Pinpoint the cell where the given text exists, returning its [X, Y] midpoint coordinate. 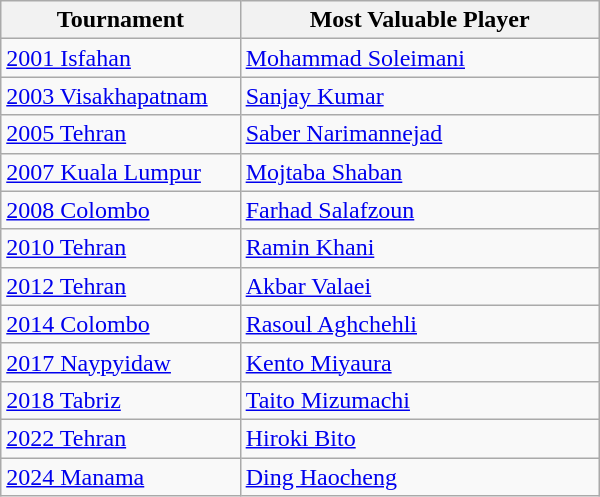
Rasoul Aghchehli [420, 324]
2001 Isfahan [120, 58]
2022 Tehran [120, 438]
Most Valuable Player [420, 20]
Mohammad Soleimani [420, 58]
2005 Tehran [120, 134]
Saber Narimannejad [420, 134]
Kento Miyaura [420, 362]
2024 Manama [120, 477]
Akbar Valaei [420, 286]
2017 Naypyidaw [120, 362]
2008 Colombo [120, 210]
2010 Tehran [120, 248]
2007 Kuala Lumpur [120, 172]
Farhad Salafzoun [420, 210]
Ramin Khani [420, 248]
Taito Mizumachi [420, 400]
Sanjay Kumar [420, 96]
2014 Colombo [120, 324]
2018 Tabriz [120, 400]
Hiroki Bito [420, 438]
Ding Haocheng [420, 477]
2012 Tehran [120, 286]
Tournament [120, 20]
Mojtaba Shaban [420, 172]
2003 Visakhapatnam [120, 96]
